Output the (x, y) coordinate of the center of the cell containing the given text.  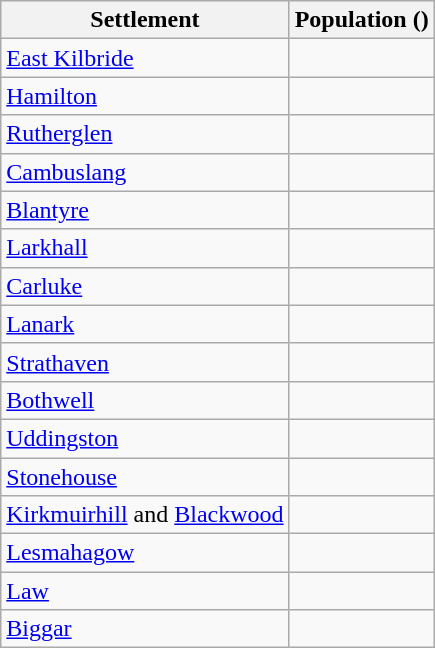
Lanark (145, 324)
Strathaven (145, 362)
Bothwell (145, 400)
Larkhall (145, 248)
Population () (362, 20)
Lesmahagow (145, 553)
Rutherglen (145, 134)
Stonehouse (145, 477)
Biggar (145, 629)
Hamilton (145, 96)
Carluke (145, 286)
Kirkmuirhill and Blackwood (145, 515)
Blantyre (145, 210)
Uddingston (145, 438)
Cambuslang (145, 172)
Settlement (145, 20)
Law (145, 591)
East Kilbride (145, 58)
